Scan for the cell matching the given text and deliver its (X, Y) coordinate at center. 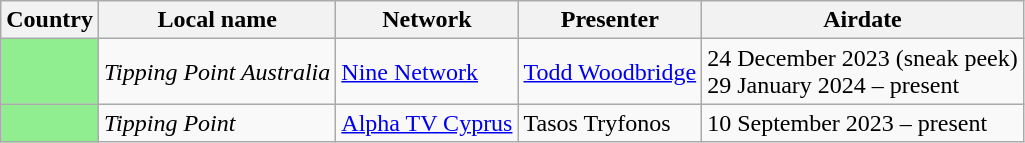
24 December 2023 (sneak peek)29 January 2024 – present (863, 72)
Tipping Point Australia (216, 72)
Alpha TV Cyprus (427, 123)
Todd Woodbridge (610, 72)
10 September 2023 – present (863, 123)
Tasos Tryfonos (610, 123)
Network (427, 20)
Country (50, 20)
Tipping Point (216, 123)
Nine Network (427, 72)
Presenter (610, 20)
Airdate (863, 20)
Local name (216, 20)
